Pinpoint the cell where the given text exists, returning its (x, y) midpoint coordinate. 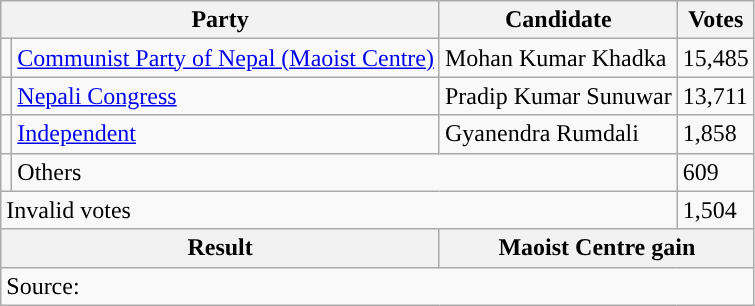
Gyanendra Rumdali (558, 134)
1,504 (716, 210)
Nepali Congress (226, 96)
Party (220, 20)
15,485 (716, 58)
Candidate (558, 20)
Pradip Kumar Sunuwar (558, 96)
13,711 (716, 96)
Mohan Kumar Khadka (558, 58)
609 (716, 172)
Communist Party of Nepal (Maoist Centre) (226, 58)
Result (220, 248)
Invalid votes (339, 210)
Maoist Centre gain (596, 248)
Source: (378, 286)
Others (344, 172)
Independent (226, 134)
Votes (716, 20)
1,858 (716, 134)
